Capture the cell that displays the provided text and extract its [X, Y] central coordinate. 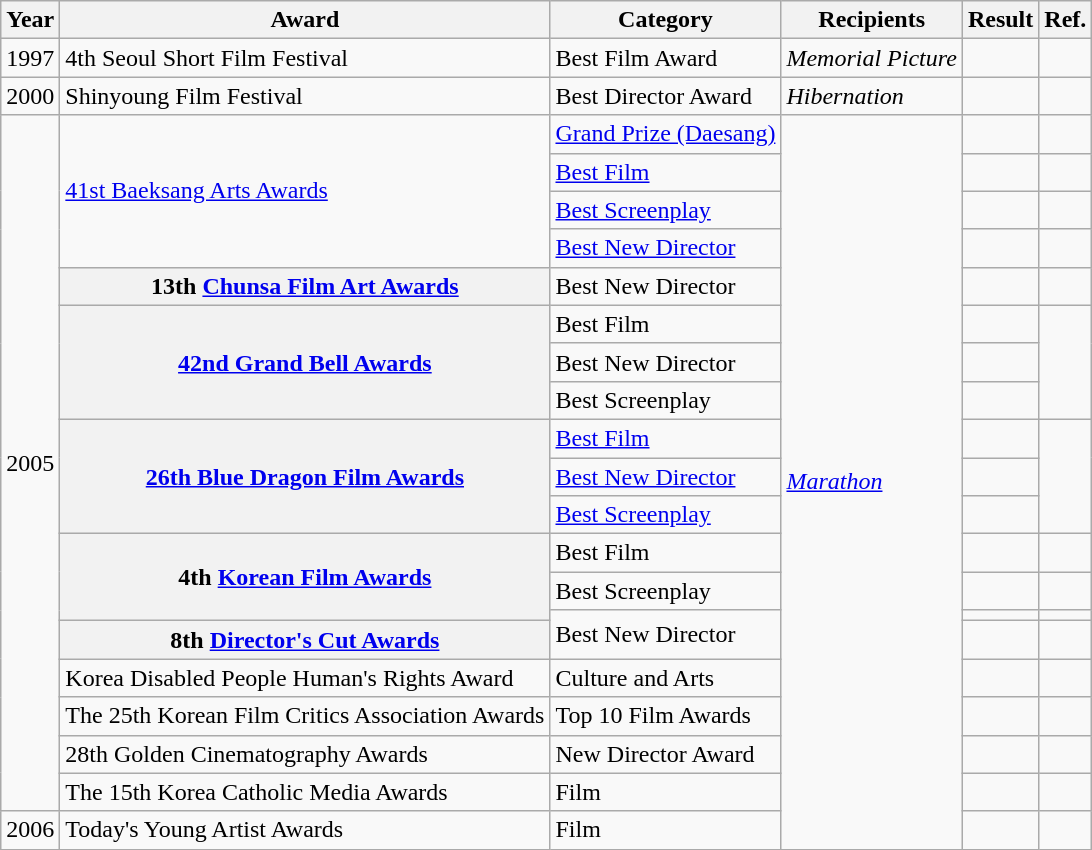
The 15th Korea Catholic Media Awards [305, 792]
Year [30, 20]
42nd Grand Bell Awards [305, 362]
Shinyoung Film Festival [305, 96]
4th Seoul Short Film Festival [305, 58]
13th Chunsa Film Art Awards [305, 286]
28th Golden Cinematography Awards [305, 754]
Result [1000, 20]
8th Director's Cut Awards [305, 640]
The 25th Korean Film Critics Association Awards [305, 716]
Category [666, 20]
Recipients [872, 20]
2005 [30, 463]
41st Baeksang Arts Awards [305, 191]
4th Korean Film Awards [305, 578]
Korea Disabled People Human's Rights Award [305, 678]
Culture and Arts [666, 678]
Memorial Picture [872, 58]
2006 [30, 830]
Marathon [872, 482]
Award [305, 20]
Top 10 Film Awards [666, 716]
Today's Young Artist Awards [305, 830]
Best Director Award [666, 96]
Ref. [1066, 20]
2000 [30, 96]
26th Blue Dragon Film Awards [305, 476]
New Director Award [666, 754]
Grand Prize (Daesang) [666, 134]
1997 [30, 58]
Best Film Award [666, 58]
Hibernation [872, 96]
